From the cell containing the given text, extract its center point as (x, y) coordinate. 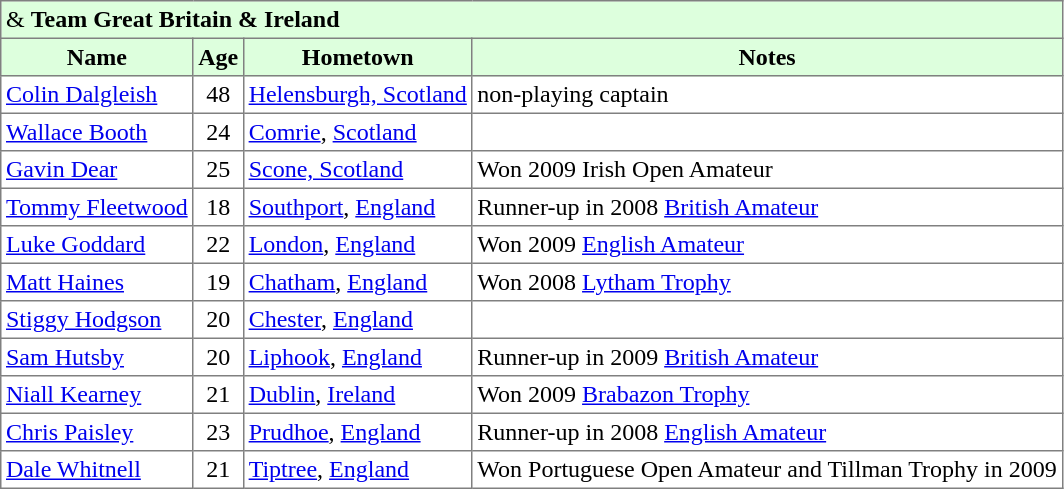
Wallace Booth (97, 132)
Won 2008 Lytham Trophy (767, 282)
non-playing captain (767, 95)
& Team Great Britain & Ireland (532, 20)
Comrie, Scotland (358, 132)
Dublin, Ireland (358, 395)
Helensburgh, Scotland (358, 95)
Scone, Scotland (358, 170)
Won 2009 Brabazon Trophy (767, 395)
Tiptree, England (358, 470)
Won 2009 English Amateur (767, 245)
Chatham, England (358, 282)
22 (218, 245)
Matt Haines (97, 282)
Luke Goddard (97, 245)
Tommy Fleetwood (97, 207)
Name (97, 57)
19 (218, 282)
Niall Kearney (97, 395)
Won Portuguese Open Amateur and Tillman Trophy in 2009 (767, 470)
25 (218, 170)
Gavin Dear (97, 170)
Notes (767, 57)
Hometown (358, 57)
Liphook, England (358, 357)
18 (218, 207)
Dale Whitnell (97, 470)
Sam Hutsby (97, 357)
London, England (358, 245)
Runner-up in 2008 English Amateur (767, 432)
Runner-up in 2008 British Amateur (767, 207)
Age (218, 57)
48 (218, 95)
Southport, England (358, 207)
Won 2009 Irish Open Amateur (767, 170)
Chris Paisley (97, 432)
Chester, England (358, 320)
Runner-up in 2009 British Amateur (767, 357)
23 (218, 432)
Colin Dalgleish (97, 95)
Stiggy Hodgson (97, 320)
Prudhoe, England (358, 432)
24 (218, 132)
